Pinpoint the cell where the given text exists, returning its [x, y] midpoint coordinate. 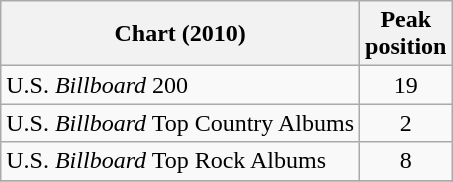
Chart (2010) [180, 34]
U.S. Billboard 200 [180, 85]
U.S. Billboard Top Rock Albums [180, 161]
Peakposition [406, 34]
19 [406, 85]
8 [406, 161]
2 [406, 123]
U.S. Billboard Top Country Albums [180, 123]
